From the cell containing the given text, extract its center point as [X, Y] coordinate. 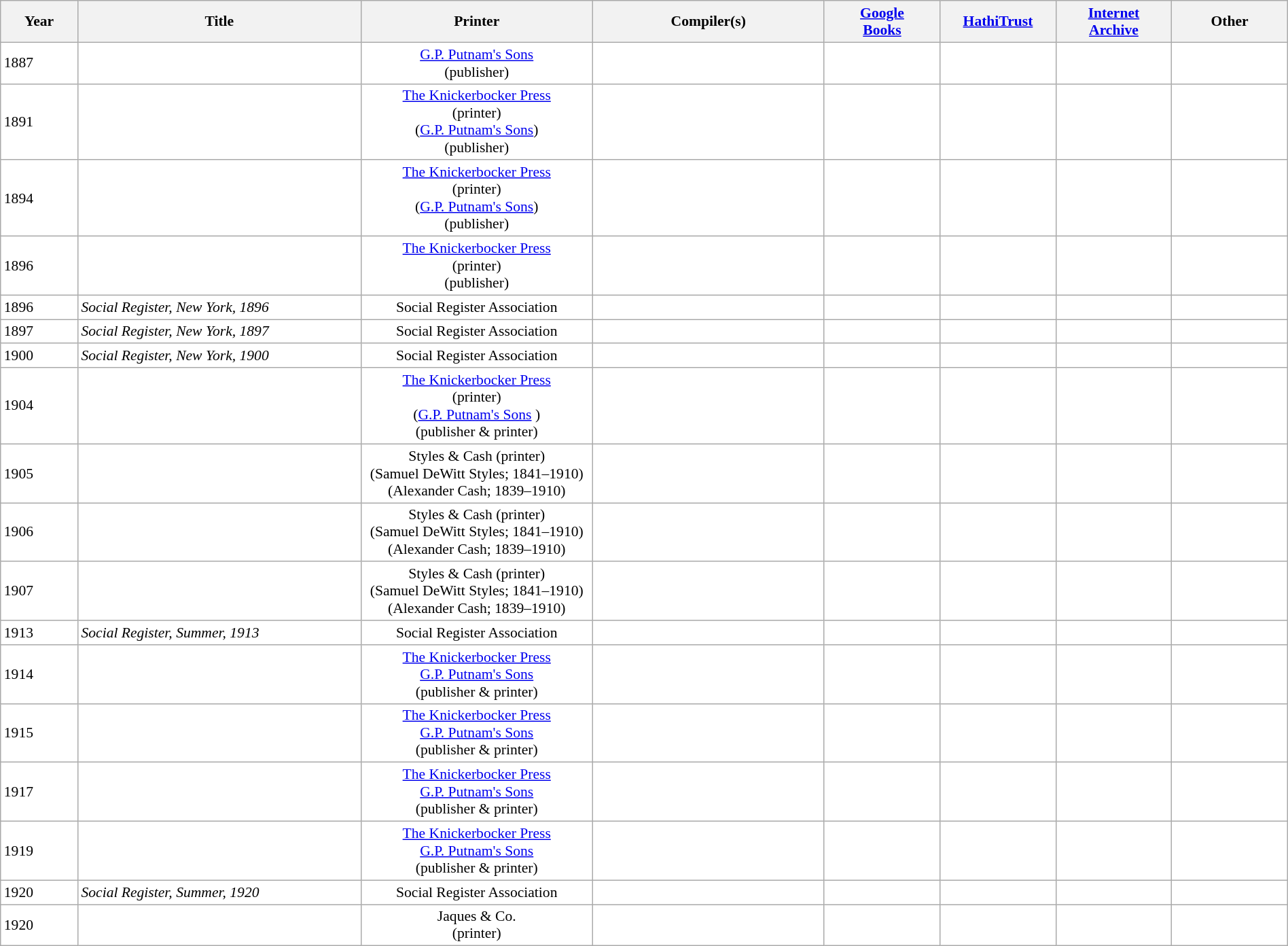
1906 [39, 533]
1915 [39, 733]
HathiTrust [998, 22]
GoogleBooks [882, 22]
1900 [39, 356]
Compiler(s) [708, 22]
Title [219, 22]
The Knickerbocker Press(printer)(G.P. Putnam's Sons )(publisher & printer) [477, 406]
1913 [39, 633]
Social Register, Summer, 1920 [219, 892]
InternetArchive [1113, 22]
1905 [39, 473]
1914 [39, 674]
1894 [39, 198]
1907 [39, 591]
The Knickerbocker Press(printer)(publisher) [477, 266]
Jaques & Co.(printer) [477, 926]
Year [39, 22]
1897 [39, 332]
1891 [39, 122]
Social Register, New York, 1896 [219, 307]
1919 [39, 851]
1904 [39, 406]
1887 [39, 63]
G.P. Putnam's Sons(publisher) [477, 63]
Other [1230, 22]
Social Register, New York, 1900 [219, 356]
Social Register, New York, 1897 [219, 332]
Printer [477, 22]
Social Register, Summer, 1913 [219, 633]
1917 [39, 792]
